Scan for the cell matching the given text and deliver its [X, Y] coordinate at center. 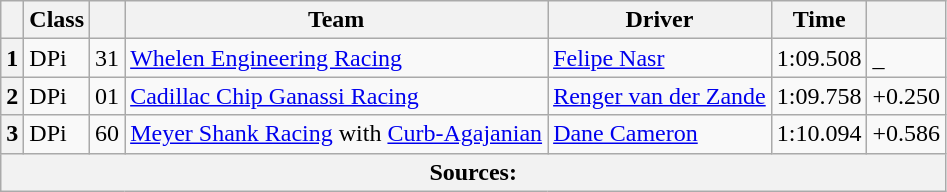
_ [906, 58]
+0.250 [906, 96]
Sources: [474, 172]
60 [108, 134]
Time [819, 20]
Meyer Shank Racing with Curb-Agajanian [336, 134]
Felipe Nasr [660, 58]
1 [12, 58]
3 [12, 134]
Renger van der Zande [660, 96]
1:10.094 [819, 134]
1:09.758 [819, 96]
+0.586 [906, 134]
Team [336, 20]
31 [108, 58]
Cadillac Chip Ganassi Racing [336, 96]
1:09.508 [819, 58]
Whelen Engineering Racing [336, 58]
Class [57, 20]
Dane Cameron [660, 134]
Driver [660, 20]
2 [12, 96]
01 [108, 96]
